For the text-containing cell, return its midpoint in [X, Y] coordinate format. 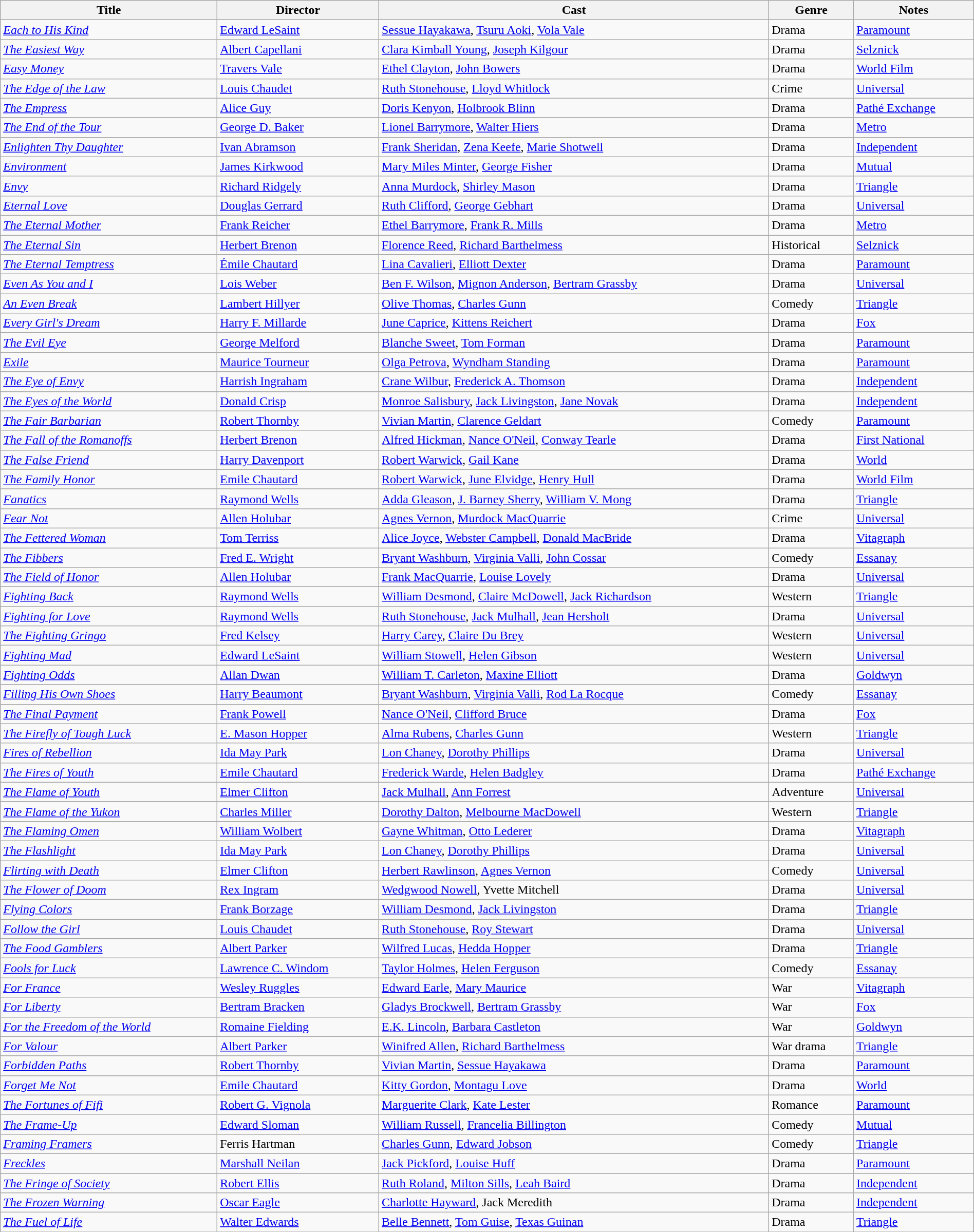
Charles Miller [298, 811]
Florence Reed, Richard Barthelmess [573, 245]
James Kirkwood [298, 166]
Taylor Holmes, Helen Ferguson [573, 968]
Lionel Barrymore, Walter Hiers [573, 127]
The Flower of Doom [109, 890]
Albert Capellani [298, 49]
The Eyes of the World [109, 401]
Frank Powell [298, 714]
For Liberty [109, 1007]
For France [109, 988]
The Fair Barbarian [109, 421]
Travers Vale [298, 69]
The Evil Eye [109, 343]
Bryant Washburn, Virginia Valli, John Cossar [573, 557]
Ben F. Wilson, Mignon Anderson, Bertram Grassby [573, 284]
Crane Wilbur, Frederick A. Thomson [573, 382]
The Flame of Youth [109, 792]
Ruth Clifford, George Gebhart [573, 205]
Lambert Hillyer [298, 304]
E. Mason Hopper [298, 733]
Doris Kenyon, Holbrook Blinn [573, 108]
First National [914, 440]
The Frozen Warning [109, 1203]
Envy [109, 186]
Herbert Rawlinson, Agnes Vernon [573, 870]
Frank Borzage [298, 909]
Harry Davenport [298, 460]
Robert Ellis [298, 1183]
Alice Guy [298, 108]
Olga Petrova, Wyndham Standing [573, 362]
Alma Rubens, Charles Gunn [573, 733]
Alice Joyce, Webster Campbell, Donald MacBride [573, 538]
Freckles [109, 1163]
E.K. Lincoln, Barbara Castleton [573, 1027]
Easy Money [109, 69]
Enlighten Thy Daughter [109, 147]
The End of the Tour [109, 127]
Title [109, 10]
Donald Crisp [298, 401]
The Eternal Temptress [109, 264]
William Stowell, Helen Gibson [573, 655]
The Eye of Envy [109, 382]
Robert G. Vignola [298, 1105]
June Caprice, Kittens Reichert [573, 323]
The Easiest Way [109, 49]
Tom Terriss [298, 538]
Ethel Clayton, John Bowers [573, 69]
Blanche Sweet, Tom Forman [573, 343]
The False Friend [109, 460]
Jack Mulhall, Ann Forrest [573, 792]
For the Freedom of the World [109, 1027]
Jack Pickford, Louise Huff [573, 1163]
Monroe Salisbury, Jack Livingston, Jane Novak [573, 401]
The Fortunes of Fifi [109, 1105]
Mary Miles Minter, George Fisher [573, 166]
Frank Reicher [298, 225]
Robert Warwick, Gail Kane [573, 460]
Exile [109, 362]
The Eternal Sin [109, 245]
Rex Ingram [298, 890]
The Empress [109, 108]
Harry F. Millarde [298, 323]
Adventure [812, 792]
William Desmond, Jack Livingston [573, 909]
Even As You and I [109, 284]
William Wolbert [298, 831]
Historical [812, 245]
Wesley Ruggles [298, 988]
Nance O'Neil, Clifford Bruce [573, 714]
Filling His Own Shoes [109, 694]
Bryant Washburn, Virginia Valli, Rod La Rocque [573, 694]
Fighting Odds [109, 675]
Lawrence C. Windom [298, 968]
Belle Bennett, Tom Guise, Texas Guinan [573, 1222]
Adda Gleason, J. Barney Sherry, William V. Mong [573, 499]
Wedgwood Nowell, Yvette Mitchell [573, 890]
Clara Kimball Young, Joseph Kilgour [573, 49]
Fanatics [109, 499]
Dorothy Dalton, Melbourne MacDowell [573, 811]
The Firefly of Tough Luck [109, 733]
The Flame of the Yukon [109, 811]
The Fires of Youth [109, 772]
Fools for Luck [109, 968]
Edward Sloman [298, 1124]
For Valour [109, 1046]
The Flashlight [109, 850]
The Frame-Up [109, 1124]
Robert Warwick, June Elvidge, Henry Hull [573, 479]
Framing Framers [109, 1144]
Winifred Allen, Richard Barthelmess [573, 1046]
Every Girl's Dream [109, 323]
Wilfred Lucas, Hedda Hopper [573, 949]
Harrish Ingraham [298, 382]
Ivan Abramson [298, 147]
Marshall Neilan [298, 1163]
Ruth Roland, Milton Sills, Leah Baird [573, 1183]
Fred E. Wright [298, 557]
Douglas Gerrard [298, 205]
Environment [109, 166]
Kitty Gordon, Montagu Love [573, 1085]
Gayne Whitman, Otto Lederer [573, 831]
Ferris Hartman [298, 1144]
Forbidden Paths [109, 1066]
The Fighting Gringo [109, 636]
Fighting for Love [109, 616]
Ruth Stonehouse, Lloyd Whitlock [573, 88]
Olive Thomas, Charles Gunn [573, 304]
Frank Sheridan, Zena Keefe, Marie Shotwell [573, 147]
Émile Chautard [298, 264]
Ruth Stonehouse, Roy Stewart [573, 929]
War drama [812, 1046]
William Desmond, Claire McDowell, Jack Richardson [573, 597]
Harry Carey, Claire Du Brey [573, 636]
Fires of Rebellion [109, 753]
The Field of Honor [109, 577]
The Flaming Omen [109, 831]
Fred Kelsey [298, 636]
Richard Ridgely [298, 186]
The Fringe of Society [109, 1183]
Follow the Girl [109, 929]
Anna Murdock, Shirley Mason [573, 186]
Marguerite Clark, Kate Lester [573, 1105]
Ethel Barrymore, Frank R. Mills [573, 225]
The Family Honor [109, 479]
The Edge of the Law [109, 88]
The Eternal Mother [109, 225]
Flying Colors [109, 909]
Lina Cavalieri, Elliott Dexter [573, 264]
Notes [914, 10]
Allan Dwan [298, 675]
Vivian Martin, Clarence Geldart [573, 421]
Romaine Fielding [298, 1027]
Alfred Hickman, Nance O'Neil, Conway Tearle [573, 440]
An Even Break [109, 304]
Edward Earle, Mary Maurice [573, 988]
Vivian Martin, Sessue Hayakawa [573, 1066]
Maurice Tourneur [298, 362]
Fighting Mad [109, 655]
George D. Baker [298, 127]
Cast [573, 10]
Sessue Hayakawa, Tsuru Aoki, Vola Vale [573, 30]
Agnes Vernon, Murdock MacQuarrie [573, 518]
Fighting Back [109, 597]
The Final Payment [109, 714]
William T. Carleton, Maxine Elliott [573, 675]
William Russell, Francelia Billington [573, 1124]
Oscar Eagle [298, 1203]
Fear Not [109, 518]
Lois Weber [298, 284]
Frederick Warde, Helen Badgley [573, 772]
Eternal Love [109, 205]
The Food Gamblers [109, 949]
Director [298, 10]
The Fall of the Romanoffs [109, 440]
Frank MacQuarrie, Louise Lovely [573, 577]
Forget Me Not [109, 1085]
Romance [812, 1105]
The Fuel of Life [109, 1222]
Genre [812, 10]
Charlotte Hayward, Jack Meredith [573, 1203]
Flirting with Death [109, 870]
The Fettered Woman [109, 538]
Each to His Kind [109, 30]
Ruth Stonehouse, Jack Mulhall, Jean Hersholt [573, 616]
Bertram Bracken [298, 1007]
Gladys Brockwell, Bertram Grassby [573, 1007]
Walter Edwards [298, 1222]
The Fibbers [109, 557]
Charles Gunn, Edward Jobson [573, 1144]
George Melford [298, 343]
Harry Beaumont [298, 694]
